Capture the cell that displays the provided text and extract its [X, Y] central coordinate. 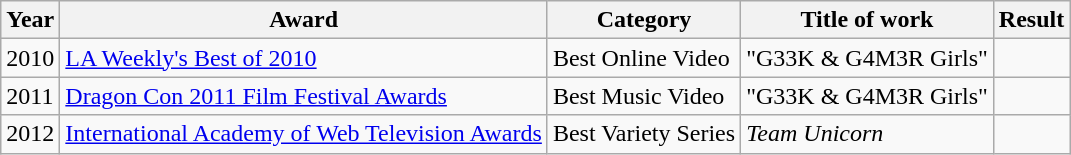
Best Music Video [644, 96]
2011 [30, 96]
2010 [30, 58]
Year [30, 20]
Dragon Con 2011 Film Festival Awards [304, 96]
International Academy of Web Television Awards [304, 134]
Category [644, 20]
LA Weekly's Best of 2010 [304, 58]
Result [1031, 20]
Title of work [868, 20]
Team Unicorn [868, 134]
Best Variety Series [644, 134]
Award [304, 20]
2012 [30, 134]
Best Online Video [644, 58]
